Determine the (X, Y) coordinate at the center of the cell enclosing the given text.  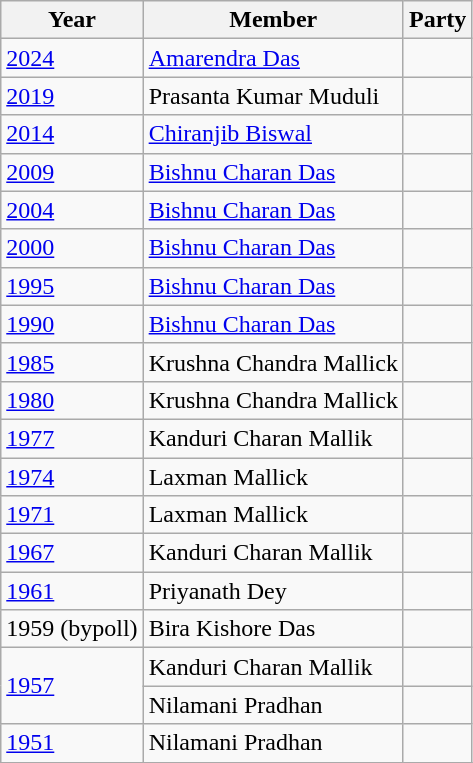
2019 (72, 96)
Chiranjib Biswal (273, 134)
Priyanath Dey (273, 591)
1967 (72, 553)
1951 (72, 743)
1980 (72, 400)
1961 (72, 591)
1959 (bypoll) (72, 629)
2009 (72, 172)
Party (437, 20)
1957 (72, 686)
1990 (72, 324)
2004 (72, 210)
2024 (72, 58)
2000 (72, 248)
1974 (72, 477)
1995 (72, 286)
2014 (72, 134)
1971 (72, 515)
Amarendra Das (273, 58)
Bira Kishore Das (273, 629)
1977 (72, 438)
Member (273, 20)
Prasanta Kumar Muduli (273, 96)
Year (72, 20)
1985 (72, 362)
